Return (x, y) of the center of cell containing provided text 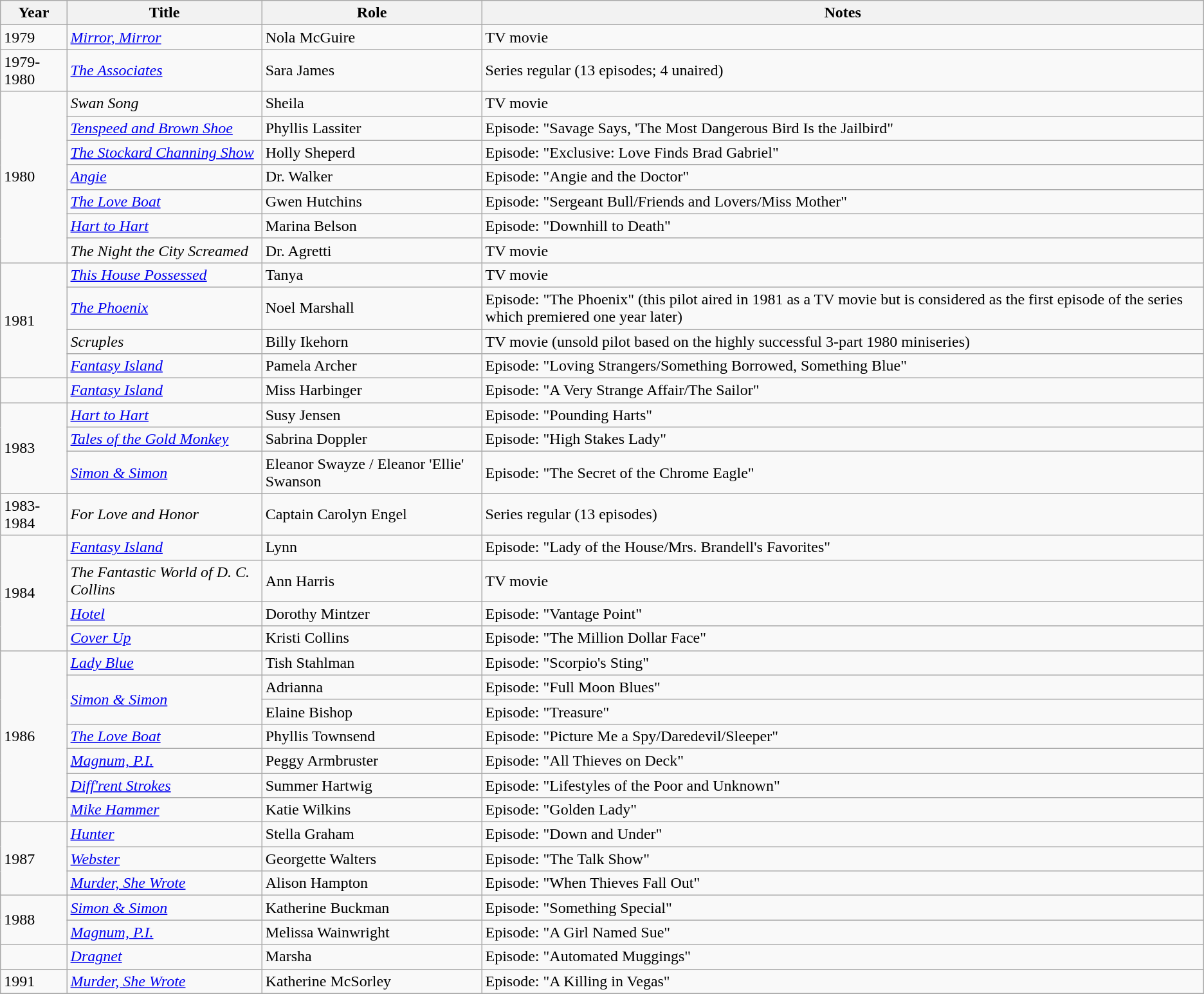
Pamela Archer (372, 366)
Katie Wilkins (372, 810)
Georgette Walters (372, 859)
1991 (33, 981)
Dorothy Mintzer (372, 614)
Year (33, 13)
Dr. Walker (372, 177)
Episode: "Exclusive: Love Finds Brad Gabriel" (843, 152)
The Night the City Screamed (165, 250)
Episode: "Picture Me a Spy/Daredevil/Sleeper" (843, 736)
Tales of the Gold Monkey (165, 439)
Mike Hammer (165, 810)
Title (165, 13)
1988 (33, 920)
Episode: "Golden Lady" (843, 810)
Episode: "Something Special" (843, 908)
Adrianna (372, 687)
Episode: "Savage Says, 'The Most Dangerous Bird Is the Jailbird" (843, 128)
Phyllis Townsend (372, 736)
Diff'rent Strokes (165, 786)
1984 (33, 593)
Series regular (13 episodes) (843, 515)
Alison Hampton (372, 883)
TV movie (unsold pilot based on the highly successful 3-part 1980 miniseries) (843, 342)
Tenspeed and Brown Shoe (165, 128)
Ann Harris (372, 580)
Episode: "Automated Muggings" (843, 957)
Episode: "All Thieves on Deck" (843, 760)
Hunter (165, 834)
Episode: "Loving Strangers/Something Borrowed, Something Blue" (843, 366)
Webster (165, 859)
Episode: "Treasure" (843, 712)
Episode: "Angie and the Doctor" (843, 177)
The Fantastic World of D. C. Collins (165, 580)
Cover Up (165, 638)
Elaine Bishop (372, 712)
Marsha (372, 957)
Episode: "The Million Dollar Face" (843, 638)
Episode: "When Thieves Fall Out" (843, 883)
Episode: "Down and Under" (843, 834)
Captain Carolyn Engel (372, 515)
The Phoenix (165, 308)
Episode: "Full Moon Blues" (843, 687)
Series regular (13 episodes; 4 unaired) (843, 71)
Mirror, Mirror (165, 37)
Phyllis Lassiter (372, 128)
1987 (33, 859)
1981 (33, 320)
Episode: "Vantage Point" (843, 614)
Episode: "Downhill to Death" (843, 226)
Episode: "Lifestyles of the Poor and Unknown" (843, 786)
Episode: "A Killing in Vegas" (843, 981)
Episode: "Sergeant Bull/Friends and Lovers/Miss Mother" (843, 201)
Eleanor Swayze / Eleanor 'Ellie' Swanson (372, 472)
For Love and Honor (165, 515)
Episode: "Scorpio's Sting" (843, 663)
1983-1984 (33, 515)
Sabrina Doppler (372, 439)
Lynn (372, 548)
Katherine McSorley (372, 981)
1983 (33, 448)
Nola McGuire (372, 37)
Dragnet (165, 957)
Noel Marshall (372, 308)
Notes (843, 13)
The Stockard Channing Show (165, 152)
Lady Blue (165, 663)
Sara James (372, 71)
1980 (33, 177)
Episode: "The Secret of the Chrome Eagle" (843, 472)
Episode: "A Very Strange Affair/The Sailor" (843, 391)
Swan Song (165, 104)
The Associates (165, 71)
Tish Stahlman (372, 663)
1979 (33, 37)
Katherine Buckman (372, 908)
Episode: "A Girl Named Sue" (843, 932)
1979-1980 (33, 71)
Episode: "Lady of the House/Mrs. Brandell's Favorites" (843, 548)
Peggy Armbruster (372, 760)
Sheila (372, 104)
Holly Sheperd (372, 152)
Kristi Collins (372, 638)
1986 (33, 736)
Episode: "Pounding Harts" (843, 415)
Marina Belson (372, 226)
Tanya (372, 275)
Summer Hartwig (372, 786)
Melissa Wainwright (372, 932)
Gwen Hutchins (372, 201)
Hotel (165, 614)
Billy Ikehorn (372, 342)
Stella Graham (372, 834)
Role (372, 13)
Episode: "The Phoenix" (this pilot aired in 1981 as a TV movie but is considered as the first episode of the series which premiered one year later) (843, 308)
Miss Harbinger (372, 391)
This House Possessed (165, 275)
Dr. Agretti (372, 250)
Scruples (165, 342)
Angie (165, 177)
Episode: "The Talk Show" (843, 859)
Susy Jensen (372, 415)
Episode: "High Stakes Lady" (843, 439)
